Capture the cell that displays the provided text and extract its [x, y] central coordinate. 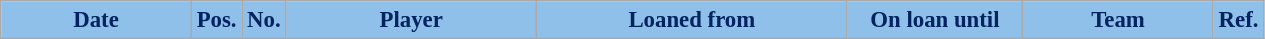
On loan until [935, 20]
Loaned from [692, 20]
No. [264, 20]
Ref. [1238, 20]
Date [96, 20]
Pos. [216, 20]
Player [412, 20]
Team [1118, 20]
